Extract the (x, y) coordinate from the center of the cell holding the provided text.  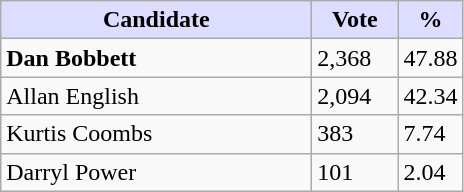
2,094 (355, 96)
47.88 (430, 58)
101 (355, 172)
383 (355, 134)
Vote (355, 20)
2.04 (430, 172)
Candidate (156, 20)
% (430, 20)
Allan English (156, 96)
2,368 (355, 58)
Kurtis Coombs (156, 134)
Dan Bobbett (156, 58)
7.74 (430, 134)
42.34 (430, 96)
Darryl Power (156, 172)
